Provide the [X, Y] coordinate of the cell's center where the given text is located.  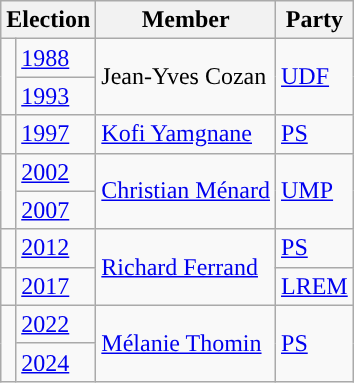
Election [48, 20]
Jean-Yves Cozan [186, 77]
2002 [56, 172]
LREM [315, 286]
Mélanie Thomin [186, 343]
Member [186, 20]
Richard Ferrand [186, 267]
2007 [56, 210]
1997 [56, 134]
2024 [56, 362]
UMP [315, 191]
2012 [56, 248]
2022 [56, 324]
Kofi Yamgnane [186, 134]
1988 [56, 58]
1993 [56, 96]
UDF [315, 77]
Party [315, 20]
Christian Ménard [186, 191]
2017 [56, 286]
